Scan for the cell matching the given text and deliver its (x, y) coordinate at center. 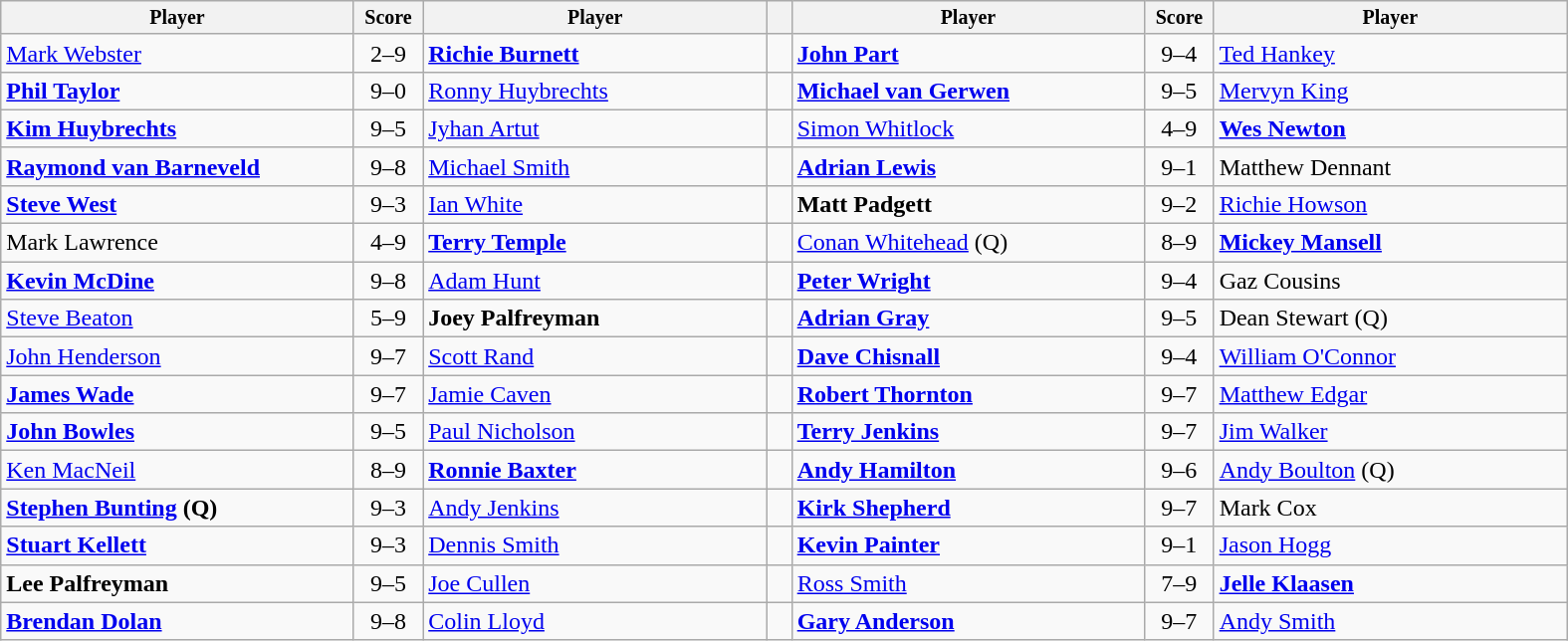
Conan Whitehead (Q) (968, 243)
Andy Jenkins (595, 508)
Wes Newton (1390, 128)
9–2 (1179, 204)
Adrian Lewis (968, 166)
Kevin McDine (177, 281)
John Part (968, 53)
Adrian Gray (968, 319)
Brendan Dolan (177, 621)
Mickey Mansell (1390, 243)
Jyhan Artut (595, 128)
Matthew Edgar (1390, 394)
Matthew Dennant (1390, 166)
Terry Temple (595, 243)
John Henderson (177, 356)
Andy Smith (1390, 621)
Andy Boulton (Q) (1390, 470)
Ken MacNeil (177, 470)
Richie Burnett (595, 53)
John Bowles (177, 432)
Phil Taylor (177, 91)
Ronnie Baxter (595, 470)
Paul Nicholson (595, 432)
Kevin Painter (968, 545)
Mervyn King (1390, 91)
Steve West (177, 204)
Simon Whitlock (968, 128)
Robert Thornton (968, 394)
Jelle Klaasen (1390, 583)
James Wade (177, 394)
Stephen Bunting (Q) (177, 508)
Ian White (595, 204)
Mark Cox (1390, 508)
Scott Rand (595, 356)
Andy Hamilton (968, 470)
Lee Palfreyman (177, 583)
Stuart Kellett (177, 545)
Richie Howson (1390, 204)
Kirk Shepherd (968, 508)
Ronny Huybrechts (595, 91)
Adam Hunt (595, 281)
9–0 (388, 91)
Dave Chisnall (968, 356)
Peter Wright (968, 281)
Joe Cullen (595, 583)
Steve Beaton (177, 319)
Colin Lloyd (595, 621)
Raymond van Barneveld (177, 166)
7–9 (1179, 583)
Joey Palfreyman (595, 319)
Dean Stewart (Q) (1390, 319)
Gaz Cousins (1390, 281)
5–9 (388, 319)
Mark Lawrence (177, 243)
Ross Smith (968, 583)
Michael Smith (595, 166)
Terry Jenkins (968, 432)
Ted Hankey (1390, 53)
2–9 (388, 53)
Kim Huybrechts (177, 128)
Gary Anderson (968, 621)
Michael van Gerwen (968, 91)
Dennis Smith (595, 545)
Jamie Caven (595, 394)
William O'Connor (1390, 356)
Jim Walker (1390, 432)
Matt Padgett (968, 204)
9–6 (1179, 470)
Mark Webster (177, 53)
Jason Hogg (1390, 545)
